Provide the [X, Y] coordinate of the cell's center where the given text is located.  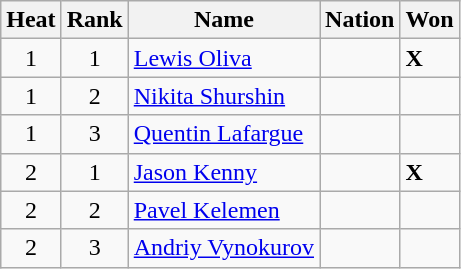
Rank [94, 20]
Andriy Vynokurov [224, 248]
Jason Kenny [224, 172]
Nikita Shurshin [224, 96]
Quentin Lafargue [224, 134]
Lewis Oliva [224, 58]
Heat [31, 20]
Nation [360, 20]
Won [430, 20]
Pavel Kelemen [224, 210]
Name [224, 20]
